Capture the cell that displays the provided text and extract its [x, y] central coordinate. 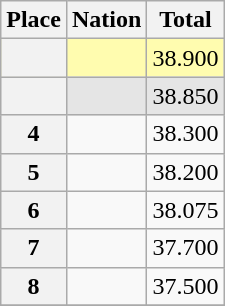
38.850 [186, 96]
Nation [106, 20]
38.200 [186, 172]
4 [34, 134]
Place [34, 20]
38.300 [186, 134]
7 [34, 248]
38.900 [186, 58]
6 [34, 210]
8 [34, 286]
37.700 [186, 248]
5 [34, 172]
38.075 [186, 210]
Total [186, 20]
37.500 [186, 286]
